Find where the given text appears and provide that cell's center as [X, Y] coordinate. 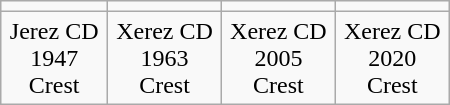
Xerez CD 2020 Crest [392, 58]
Jerez CD 1947 Crest [54, 58]
Xerez CD 1963 Crest [165, 58]
Xerez CD 2005 Crest [278, 58]
